Determine the (X, Y) coordinate at the center of the cell enclosing the given text.  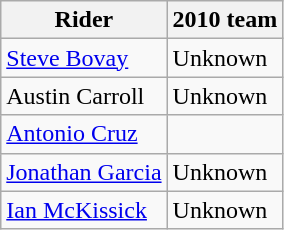
Steve Bovay (84, 58)
Antonio Cruz (84, 134)
2010 team (225, 20)
Austin Carroll (84, 96)
Ian McKissick (84, 210)
Jonathan Garcia (84, 172)
Rider (84, 20)
